Pinpoint the cell where the given text exists, returning its (X, Y) midpoint coordinate. 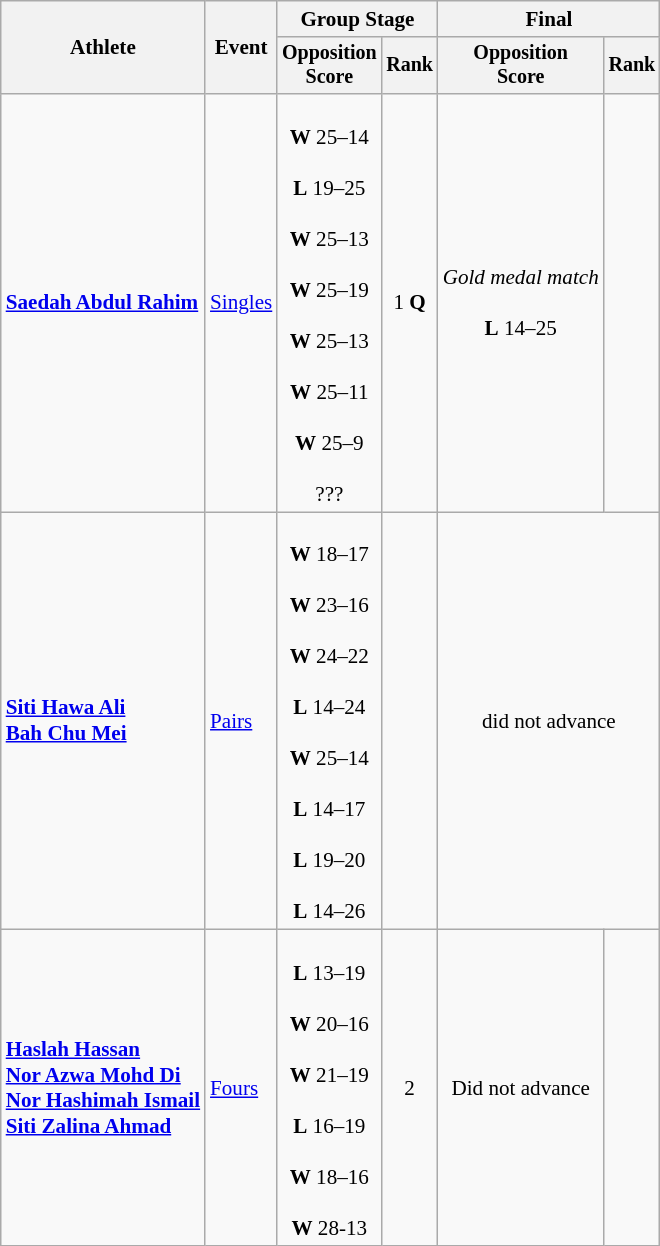
Siti Hawa Ali Bah Chu Mei (103, 721)
Saedah Abdul Rahim (103, 303)
Did not advance (521, 1088)
W 18–17W 23–16W 24–22L 14–24W 25–14L 14–17L 19–20L 14–26 (329, 721)
W 25–14L 19–25W 25–13W 25–19W 25–13W 25–11W 25–9??? (329, 303)
Group Stage (357, 18)
2 (409, 1088)
Pairs (241, 721)
Athlete (103, 48)
Fours (241, 1088)
Final (549, 18)
did not advance (549, 721)
L 13–19W 20–16W 21–19L 16–19W 18–16W 28-13 (329, 1088)
Gold medal matchL 14–25 (521, 303)
1 Q (409, 303)
Event (241, 48)
Singles (241, 303)
Haslah HassanNor Azwa Mohd DiNor Hashimah IsmailSiti Zalina Ahmad (103, 1088)
